Identify which cell holds the provided text, then report its [x, y] central coordinate. 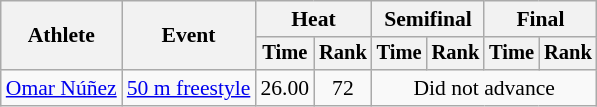
50 m freestyle [189, 88]
26.00 [284, 88]
Event [189, 36]
Semifinal [428, 19]
Athlete [62, 36]
Omar Núñez [62, 88]
72 [343, 88]
Final [540, 19]
Did not advance [484, 88]
Heat [313, 19]
